Extract the (x, y) coordinate from the center of the cell holding the provided text.  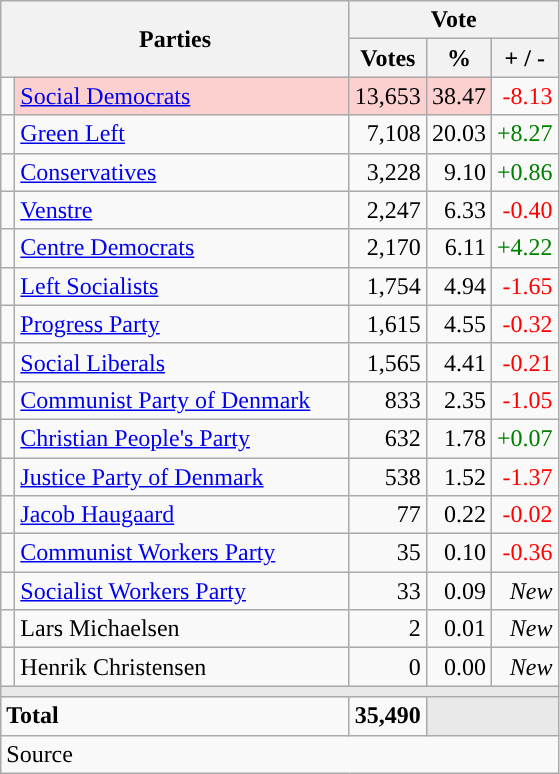
+ / - (524, 58)
2 (388, 629)
77 (388, 515)
Venstre (182, 210)
0 (388, 667)
Source (280, 754)
833 (388, 400)
3,228 (388, 172)
-0.40 (524, 210)
-0.21 (524, 362)
4.55 (458, 324)
6.33 (458, 210)
538 (388, 477)
Social Democrats (182, 96)
Communist Workers Party (182, 553)
-1.65 (524, 286)
Christian People's Party (182, 438)
Communist Party of Denmark (182, 400)
Votes (388, 58)
Vote (454, 20)
2.35 (458, 400)
-1.37 (524, 477)
+0.86 (524, 172)
20.03 (458, 134)
Centre Democrats (182, 248)
-1.05 (524, 400)
7,108 (388, 134)
632 (388, 438)
1.52 (458, 477)
1,754 (388, 286)
+0.07 (524, 438)
1,565 (388, 362)
Henrik Christensen (182, 667)
6.11 (458, 248)
2,247 (388, 210)
Lars Michaelsen (182, 629)
0.22 (458, 515)
4.94 (458, 286)
13,653 (388, 96)
1,615 (388, 324)
Left Socialists (182, 286)
0.00 (458, 667)
-0.02 (524, 515)
Green Left (182, 134)
38.47 (458, 96)
1.78 (458, 438)
0.10 (458, 553)
0.01 (458, 629)
-0.36 (524, 553)
Parties (176, 39)
Jacob Haugaard (182, 515)
% (458, 58)
9.10 (458, 172)
0.09 (458, 591)
Socialist Workers Party (182, 591)
Total (176, 716)
+8.27 (524, 134)
35 (388, 553)
Justice Party of Denmark (182, 477)
+4.22 (524, 248)
35,490 (388, 716)
-8.13 (524, 96)
Social Liberals (182, 362)
4.41 (458, 362)
Conservatives (182, 172)
2,170 (388, 248)
Progress Party (182, 324)
-0.32 (524, 324)
33 (388, 591)
